For the text-containing cell, return its midpoint in (X, Y) coordinate format. 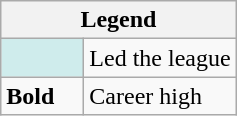
Led the league (160, 58)
Bold (42, 96)
Legend (118, 20)
Career high (160, 96)
